Detect which cell encompasses the target text, then output its (X, Y) center coordinate. 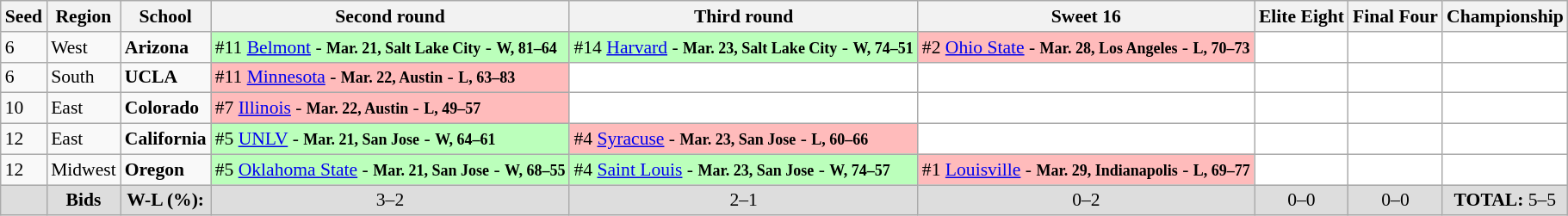
TOTAL: 5–5 (1505, 201)
#1 Louisville - Mar. 29, Indianapolis - L, 69–77 (1087, 170)
Bids (84, 201)
Arizona (165, 47)
W-L (%): (165, 201)
Midwest (84, 170)
Region (84, 16)
#4 Saint Louis - Mar. 23, San Jose - W, 74–57 (743, 170)
2–1 (743, 201)
Third round (743, 16)
Second round (391, 16)
Elite Eight (1302, 16)
Oregon (165, 170)
California (165, 139)
UCLA (165, 77)
0–2 (1087, 201)
Final Four (1395, 16)
Sweet 16 (1087, 16)
#11 Minnesota - Mar. 22, Austin - L, 63–83 (391, 77)
#5 Oklahoma State - Mar. 21, San Jose - W, 68–55 (391, 170)
#11 Belmont - Mar. 21, Salt Lake City - W, 81–64 (391, 47)
Championship (1505, 16)
Seed (24, 16)
#4 Syracuse - Mar. 23, San Jose - L, 60–66 (743, 139)
3–2 (391, 201)
#5 UNLV - Mar. 21, San Jose - W, 64–61 (391, 139)
#2 Ohio State - Mar. 28, Los Angeles - L, 70–73 (1087, 47)
West (84, 47)
South (84, 77)
School (165, 16)
Colorado (165, 108)
#14 Harvard - Mar. 23, Salt Lake City - W, 74–51 (743, 47)
#7 Illinois - Mar. 22, Austin - L, 49–57 (391, 108)
10 (24, 108)
